For the text-containing cell, return its midpoint in [X, Y] coordinate format. 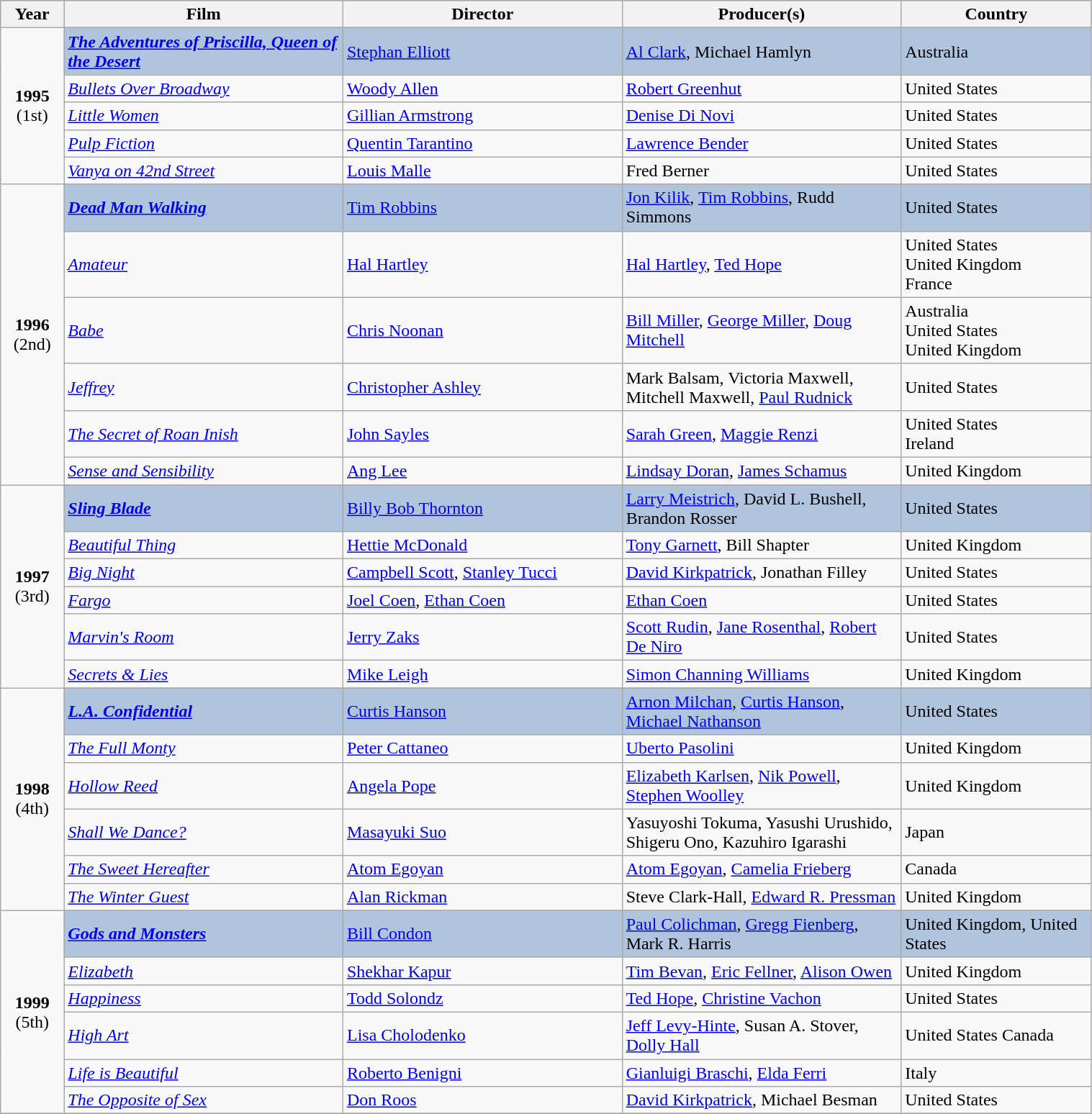
Todd Solondz [482, 998]
Lisa Cholodenko [482, 1035]
Ang Lee [482, 471]
Fargo [204, 600]
The Adventures of Priscilla, Queen of the Desert [204, 52]
Paul Colichman, Gregg Fienberg, Mark R. Harris [762, 934]
Scott Rudin, Jane Rosenthal, Robert De Niro [762, 638]
Sense and Sensibility [204, 471]
Stephan Elliott [482, 52]
Hollow Reed [204, 786]
L.A. Confidential [204, 711]
Producer(s) [762, 14]
Gods and Monsters [204, 934]
Roberto Benigni [482, 1073]
Atom Egoyan [482, 869]
Denise Di Novi [762, 116]
Don Roos [482, 1100]
Al Clark, Michael Hamlyn [762, 52]
The Opposite of Sex [204, 1100]
Little Women [204, 116]
Sarah Green, Maggie Renzi [762, 433]
Marvin's Room [204, 638]
Atom Egoyan, Camelia Frieberg [762, 869]
Happiness [204, 998]
Country [996, 14]
AustraliaUnited StatesUnited Kingdom [996, 330]
United States Canada [996, 1035]
Shekhar Kapur [482, 971]
Arnon Milchan, Curtis Hanson, Michael Nathanson [762, 711]
Hettie McDonald [482, 545]
Tim Bevan, Eric Fellner, Alison Owen [762, 971]
The Winter Guest [204, 897]
Director [482, 14]
Yasuyoshi Tokuma, Yasushi Urushido, Shigeru Ono, Kazuhiro Igarashi [762, 832]
Lawrence Bender [762, 143]
Vanya on 42nd Street [204, 171]
Canada [996, 869]
Shall We Dance? [204, 832]
Chris Noonan [482, 330]
Uberto Pasolini [762, 748]
Life is Beautiful [204, 1073]
Louis Malle [482, 171]
Angela Pope [482, 786]
Secrets & Lies [204, 674]
High Art [204, 1035]
Hal Hartley [482, 264]
Alan Rickman [482, 897]
Steve Clark-Hall, Edward R. Pressman [762, 897]
Mike Leigh [482, 674]
Gillian Armstrong [482, 116]
Quentin Tarantino [482, 143]
United StatesIreland [996, 433]
Jerry Zaks [482, 638]
Woody Allen [482, 89]
Ted Hope, Christine Vachon [762, 998]
Jeffrey [204, 387]
Bullets Over Broadway [204, 89]
1999(5th) [32, 1012]
Sling Blade [204, 508]
Robert Greenhut [762, 89]
Elizabeth Karlsen, Nik Powell, Stephen Woolley [762, 786]
Ethan Coen [762, 600]
Hal Hartley, Ted Hope [762, 264]
Simon Channing Williams [762, 674]
Billy Bob Thornton [482, 508]
The Secret of Roan Inish [204, 433]
Larry Meistrich, David L. Bushell, Brandon Rosser [762, 508]
Jeff Levy-Hinte, Susan A. Stover, Dolly Hall [762, 1035]
1998(4th) [32, 799]
1995(1st) [32, 107]
Fred Berner [762, 171]
Italy [996, 1073]
David Kirkpatrick, Michael Besman [762, 1100]
Japan [996, 832]
United Kingdom, United States [996, 934]
Peter Cattaneo [482, 748]
Amateur [204, 264]
Year [32, 14]
United StatesUnited KingdomFrance [996, 264]
Gianluigi Braschi, Elda Ferri [762, 1073]
Christopher Ashley [482, 387]
Campbell Scott, Stanley Tucci [482, 573]
Bill Miller, George Miller, Doug Mitchell [762, 330]
John Sayles [482, 433]
David Kirkpatrick, Jonathan Filley [762, 573]
Jon Kilik, Tim Robbins, Rudd Simmons [762, 207]
The Sweet Hereafter [204, 869]
Australia [996, 52]
Tim Robbins [482, 207]
Mark Balsam, Victoria Maxwell, Mitchell Maxwell, Paul Rudnick [762, 387]
Beautiful Thing [204, 545]
Tony Garnett, Bill Shapter [762, 545]
Masayuki Suo [482, 832]
Lindsay Doran, James Schamus [762, 471]
Bill Condon [482, 934]
Joel Coen, Ethan Coen [482, 600]
1996(2nd) [32, 334]
1997(3rd) [32, 587]
Pulp Fiction [204, 143]
Film [204, 14]
Elizabeth [204, 971]
Curtis Hanson [482, 711]
Dead Man Walking [204, 207]
Babe [204, 330]
Big Night [204, 573]
The Full Monty [204, 748]
